Identify which cell holds the provided text, then report its (x, y) central coordinate. 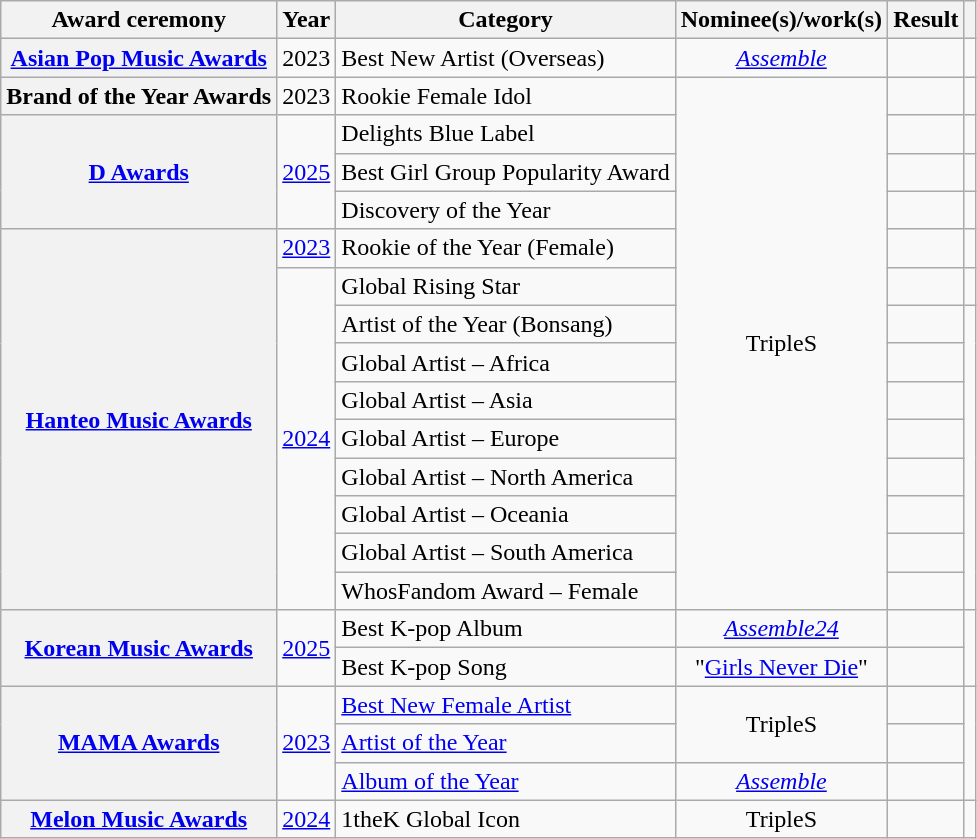
Delights Blue Label (506, 134)
Asian Pop Music Awards (139, 58)
Assemble24 (781, 629)
Discovery of the Year (506, 210)
D Awards (139, 172)
Melon Music Awards (139, 819)
Best New Artist (Overseas) (506, 58)
WhosFandom Award – Female (506, 591)
Global Rising Star (506, 286)
Korean Music Awards (139, 648)
Global Artist – North America (506, 477)
Year (306, 20)
Global Artist – Oceania (506, 515)
"Girls Never Die" (781, 667)
Artist of the Year (506, 743)
Global Artist – South America (506, 553)
Award ceremony (139, 20)
Best K-pop Song (506, 667)
Global Artist – Africa (506, 362)
Global Artist – Europe (506, 438)
Rookie Female Idol (506, 96)
Global Artist – Asia (506, 400)
Album of the Year (506, 781)
Brand of the Year Awards (139, 96)
Best New Female Artist (506, 705)
Rookie of the Year (Female) (506, 248)
Category (506, 20)
MAMA Awards (139, 743)
1theK Global Icon (506, 819)
Hanteo Music Awards (139, 420)
Best Girl Group Popularity Award (506, 172)
Result (926, 20)
Best K-pop Album (506, 629)
Artist of the Year (Bonsang) (506, 324)
Nominee(s)/work(s) (781, 20)
